For the text-containing cell, return its midpoint in [x, y] coordinate format. 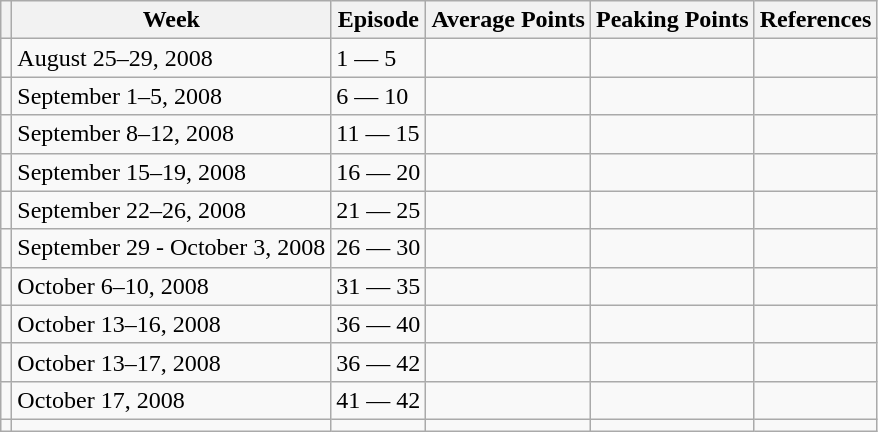
October 17, 2008 [172, 400]
Week [172, 20]
11 — 15 [378, 134]
1 — 5 [378, 58]
October 13–17, 2008 [172, 362]
16 — 20 [378, 172]
26 — 30 [378, 248]
September 22–26, 2008 [172, 210]
September 8–12, 2008 [172, 134]
31 — 35 [378, 286]
References [816, 20]
Episode [378, 20]
Peaking Points [672, 20]
October 6–10, 2008 [172, 286]
September 29 - October 3, 2008 [172, 248]
41 — 42 [378, 400]
Average Points [508, 20]
September 1–5, 2008 [172, 96]
September 15–19, 2008 [172, 172]
36 — 40 [378, 324]
October 13–16, 2008 [172, 324]
21 — 25 [378, 210]
36 — 42 [378, 362]
6 — 10 [378, 96]
August 25–29, 2008 [172, 58]
